Detect which cell encompasses the target text, then output its (X, Y) center coordinate. 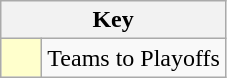
Teams to Playoffs (134, 58)
Key (114, 20)
